Determine the (x, y) coordinate at the center of the cell enclosing the given text.  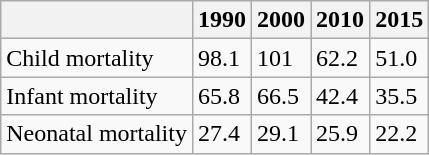
22.2 (400, 134)
101 (280, 58)
65.8 (222, 96)
Neonatal mortality (97, 134)
66.5 (280, 96)
25.9 (340, 134)
51.0 (400, 58)
2010 (340, 20)
1990 (222, 20)
2015 (400, 20)
2000 (280, 20)
29.1 (280, 134)
62.2 (340, 58)
Infant mortality (97, 96)
35.5 (400, 96)
42.4 (340, 96)
27.4 (222, 134)
Child mortality (97, 58)
98.1 (222, 58)
